Extract the [X, Y] coordinate from the center of the cell holding the provided text.  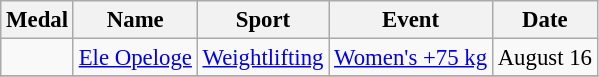
August 16 [544, 58]
Event [411, 20]
Sport [263, 20]
Name [135, 20]
Date [544, 20]
Weightlifting [263, 58]
Ele Opeloge [135, 58]
Medal [38, 20]
Women's +75 kg [411, 58]
